Locate the cell with the specified text and output its [x, y] center coordinate. 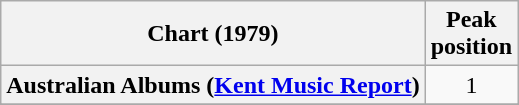
Peakposition [471, 34]
1 [471, 85]
Australian Albums (Kent Music Report) [213, 85]
Chart (1979) [213, 34]
